From the cell containing the given text, extract its center point as [X, Y] coordinate. 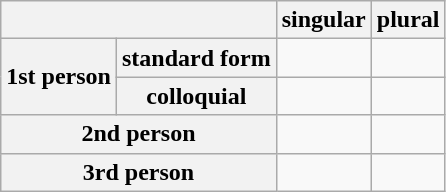
1st person [59, 77]
2nd person [138, 134]
standard form [196, 58]
colloquial [196, 96]
singular [324, 20]
plural [408, 20]
3rd person [138, 172]
